Identify which cell holds the provided text, then report its (x, y) central coordinate. 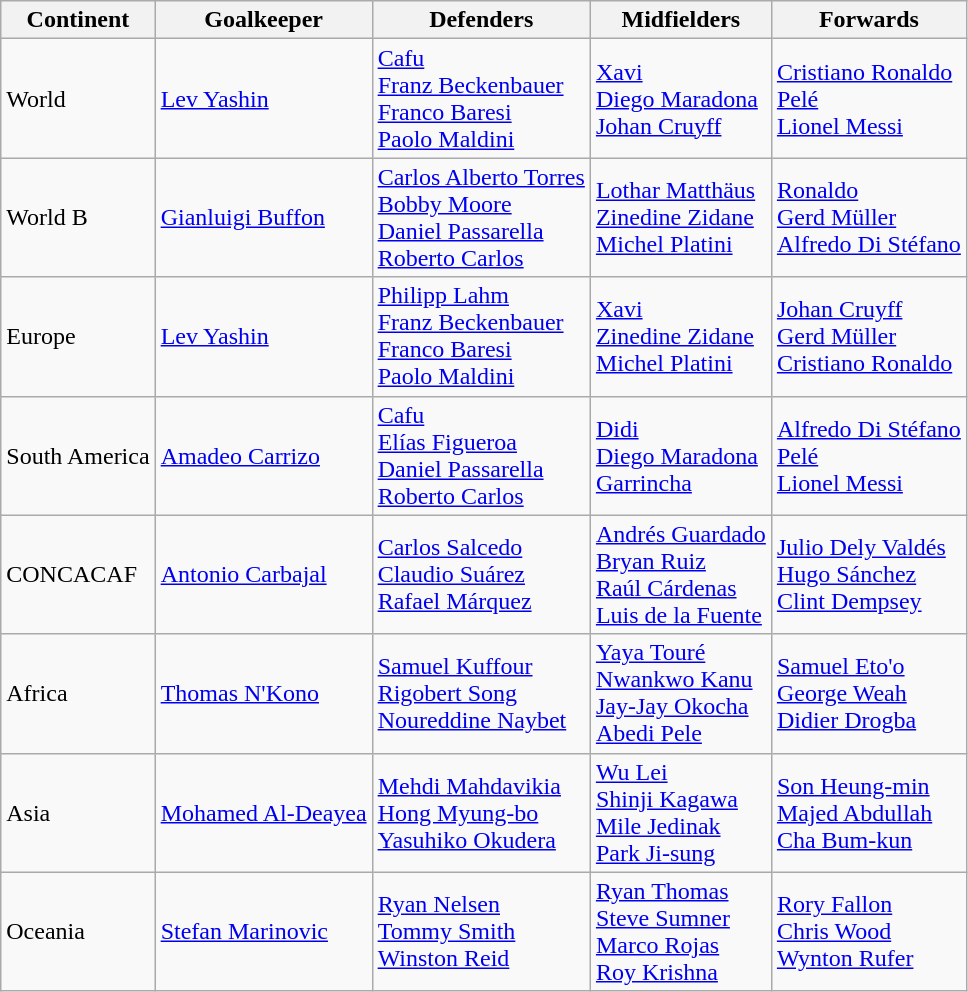
South America (78, 456)
Midfielders (680, 20)
Rory Fallon Chris Wood Wynton Rufer (868, 932)
Samuel Eto'o George Weah Didier Drogba (868, 694)
World B (78, 218)
Thomas N'Kono (264, 694)
Didi Diego Maradona Garrincha (680, 456)
Xavi Zinedine Zidane Michel Platini (680, 336)
Samuel Kuffour Rigobert Song Noureddine Naybet (481, 694)
Continent (78, 20)
Stefan Marinovic (264, 932)
Lothar Matthäus Zinedine Zidane Michel Platini (680, 218)
Europe (78, 336)
Johan Cruyff Gerd Müller Cristiano Ronaldo (868, 336)
Oceania (78, 932)
Son Heung-min Majed Abdullah Cha Bum-kun (868, 812)
Alfredo Di Stéfano Pelé Lionel Messi (868, 456)
Xavi Diego Maradona Johan Cruyff (680, 98)
Yaya Touré Nwankwo Kanu Jay-Jay Okocha Abedi Pele (680, 694)
Philipp Lahm Franz Beckenbauer Franco Baresi Paolo Maldini (481, 336)
Carlos Alberto Torres Bobby Moore Daniel Passarella Roberto Carlos (481, 218)
Cristiano Ronaldo Pelé Lionel Messi (868, 98)
Andrés Guardado Bryan Ruiz Raúl Cárdenas Luis de la Fuente (680, 574)
Julio Dely Valdés Hugo Sánchez Clint Dempsey (868, 574)
CONCACAF (78, 574)
Goalkeeper (264, 20)
Cafu Franz Beckenbauer Franco Baresi Paolo Maldini (481, 98)
Africa (78, 694)
Cafu Elías Figueroa Daniel Passarella Roberto Carlos (481, 456)
Amadeo Carrizo (264, 456)
Ryan Nelsen Tommy Smith Winston Reid (481, 932)
Mohamed Al-Deayea (264, 812)
Mehdi Mahdavikia Hong Myung-bo Yasuhiko Okudera (481, 812)
Ryan Thomas Steve Sumner Marco Rojas Roy Krishna (680, 932)
Carlos Salcedo Claudio Suárez Rafael Márquez (481, 574)
Wu Lei Shinji Kagawa Mile Jedinak Park Ji-sung (680, 812)
Ronaldo Gerd Müller Alfredo Di Stéfano (868, 218)
Gianluigi Buffon (264, 218)
Asia (78, 812)
World (78, 98)
Defenders (481, 20)
Antonio Carbajal (264, 574)
Forwards (868, 20)
